Find where the given text appears and provide that cell's center as [x, y] coordinate. 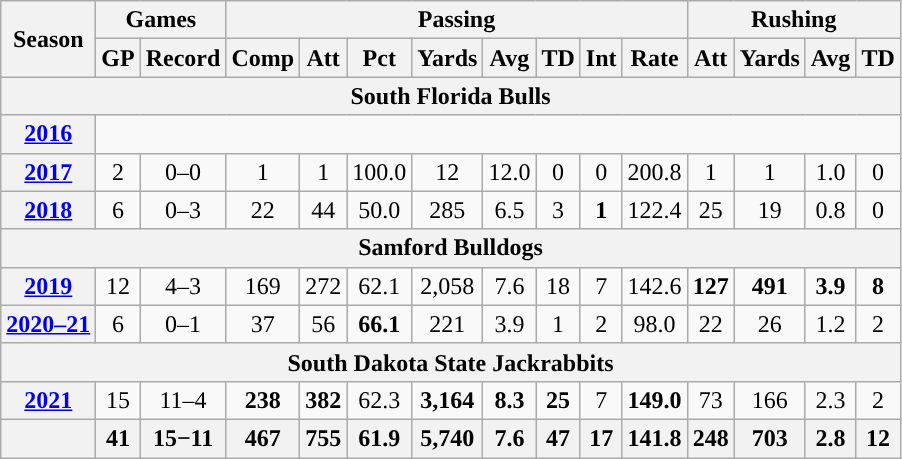
2018 [48, 210]
Int [601, 58]
56 [324, 324]
18 [558, 286]
2,058 [448, 286]
8.3 [510, 400]
2.3 [830, 400]
141.8 [654, 438]
Rate [654, 58]
2.8 [830, 438]
703 [770, 438]
6.5 [510, 210]
0–1 [183, 324]
2019 [48, 286]
41 [118, 438]
15−11 [183, 438]
8 [878, 286]
Pct [380, 58]
3,164 [448, 400]
2017 [48, 172]
South Dakota State Jackrabbits [451, 362]
200.8 [654, 172]
5,740 [448, 438]
149.0 [654, 400]
GP [118, 58]
Samford Bulldogs [451, 248]
166 [770, 400]
4–3 [183, 286]
467 [263, 438]
73 [710, 400]
272 [324, 286]
47 [558, 438]
15 [118, 400]
248 [710, 438]
1.2 [830, 324]
37 [263, 324]
0–0 [183, 172]
0.8 [830, 210]
61.9 [380, 438]
2016 [48, 134]
19 [770, 210]
2021 [48, 400]
238 [263, 400]
17 [601, 438]
26 [770, 324]
1.0 [830, 172]
755 [324, 438]
122.4 [654, 210]
62.1 [380, 286]
12.0 [510, 172]
2020–21 [48, 324]
491 [770, 286]
285 [448, 210]
Season [48, 39]
169 [263, 286]
0–3 [183, 210]
Record [183, 58]
Rushing [794, 20]
11–4 [183, 400]
Passing [456, 20]
221 [448, 324]
3 [558, 210]
44 [324, 210]
382 [324, 400]
62.3 [380, 400]
127 [710, 286]
South Florida Bulls [451, 96]
Comp [263, 58]
142.6 [654, 286]
50.0 [380, 210]
Games [161, 20]
100.0 [380, 172]
66.1 [380, 324]
98.0 [654, 324]
